Identify which cell holds the provided text, then report its [X, Y] central coordinate. 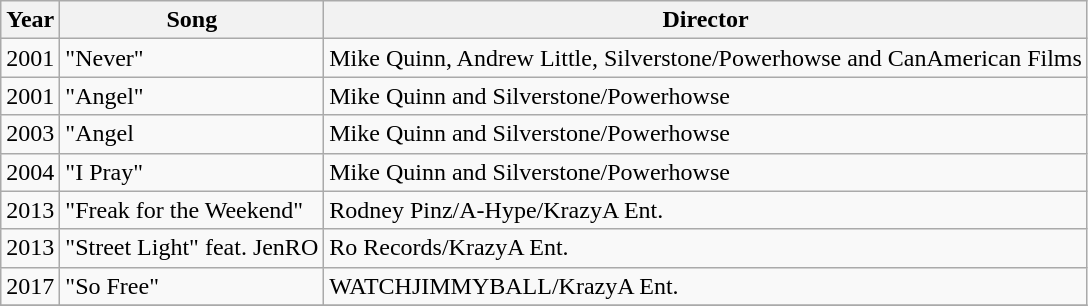
"Angel [192, 134]
2003 [30, 134]
"Angel" [192, 96]
"Freak for the Weekend" [192, 210]
"I Pray" [192, 172]
Mike Quinn, Andrew Little, Silverstone/Powerhowse and CanAmerican Films [706, 58]
Director [706, 20]
"So Free" [192, 286]
Ro Records/KrazyA Ent. [706, 248]
"Street Light" feat. JenRO [192, 248]
Year [30, 20]
"Never" [192, 58]
Song [192, 20]
2017 [30, 286]
WATCHJIMMYBALL/KrazyA Ent. [706, 286]
Rodney Pinz/A-Hype/KrazyA Ent. [706, 210]
2004 [30, 172]
